Detect which cell encompasses the target text, then output its (x, y) center coordinate. 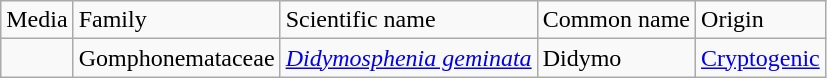
Media (37, 20)
Gomphonemataceae (176, 58)
Family (176, 20)
Common name (616, 20)
Didymosphenia geminata (408, 58)
Didymo (616, 58)
Cryptogenic (761, 58)
Scientific name (408, 20)
Origin (761, 20)
